Pinpoint the cell where the given text exists, returning its (x, y) midpoint coordinate. 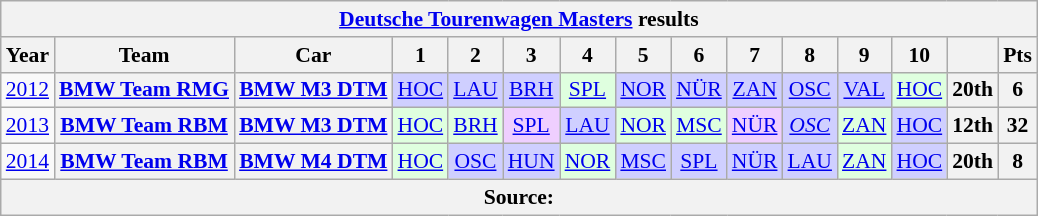
Car (313, 55)
1 (420, 55)
2014 (28, 162)
2013 (28, 126)
5 (643, 55)
12th (972, 126)
3 (532, 55)
Team (144, 55)
7 (755, 55)
BMW M4 DTM (313, 162)
32 (1018, 126)
VAL (864, 90)
Pts (1018, 55)
10 (919, 55)
2012 (28, 90)
Source: (519, 197)
4 (588, 55)
Deutsche Tourenwagen Masters results (519, 19)
Year (28, 55)
HUN (532, 162)
BMW Team RMG (144, 90)
9 (864, 55)
2 (476, 55)
